Search for the cell housing the specified text and yield its (x, y) center coordinate. 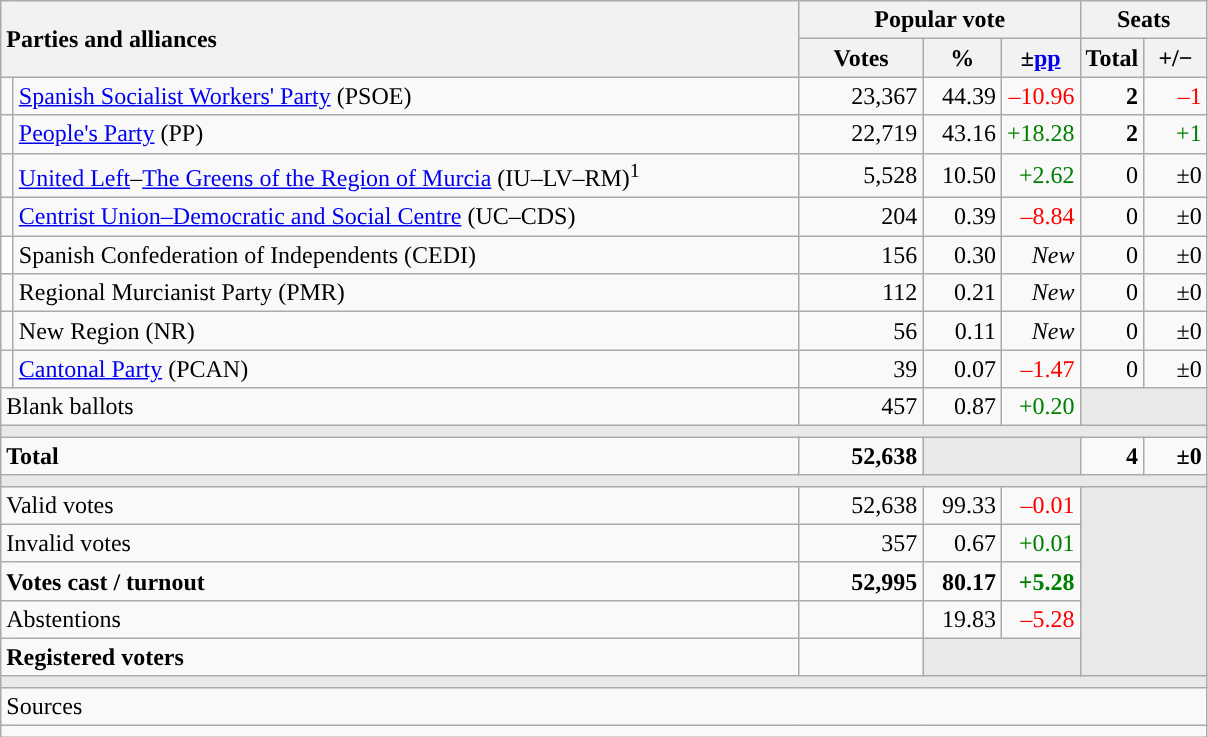
0.07 (962, 369)
Spanish Socialist Workers' Party (PSOE) (406, 96)
–1 (1176, 96)
19.83 (962, 619)
5,528 (861, 176)
204 (861, 217)
10.50 (962, 176)
Regional Murcianist Party (PMR) (406, 293)
–0.01 (1040, 505)
0.67 (962, 543)
0.30 (962, 255)
0.21 (962, 293)
±pp (1040, 58)
Seats (1144, 20)
99.33 (962, 505)
+5.28 (1040, 581)
+0.01 (1040, 543)
–1.47 (1040, 369)
43.16 (962, 134)
80.17 (962, 581)
+18.28 (1040, 134)
Spanish Confederation of Independents (CEDI) (406, 255)
156 (861, 255)
New Region (NR) (406, 331)
Votes (861, 58)
+2.62 (1040, 176)
Sources (604, 706)
–8.84 (1040, 217)
+/− (1176, 58)
Votes cast / turnout (400, 581)
–10.96 (1040, 96)
Blank ballots (400, 407)
0.39 (962, 217)
Registered voters (400, 657)
Popular vote (940, 20)
People's Party (PP) (406, 134)
457 (861, 407)
Invalid votes (400, 543)
357 (861, 543)
56 (861, 331)
22,719 (861, 134)
+1 (1176, 134)
United Left–The Greens of the Region of Murcia (IU–LV–RM)1 (406, 176)
+0.20 (1040, 407)
0.11 (962, 331)
Centrist Union–Democratic and Social Centre (UC–CDS) (406, 217)
–5.28 (1040, 619)
0.87 (962, 407)
23,367 (861, 96)
39 (861, 369)
112 (861, 293)
52,995 (861, 581)
Cantonal Party (PCAN) (406, 369)
4 (1112, 456)
Abstentions (400, 619)
44.39 (962, 96)
% (962, 58)
Parties and alliances (400, 39)
Valid votes (400, 505)
